Capture the cell that displays the provided text and extract its (X, Y) central coordinate. 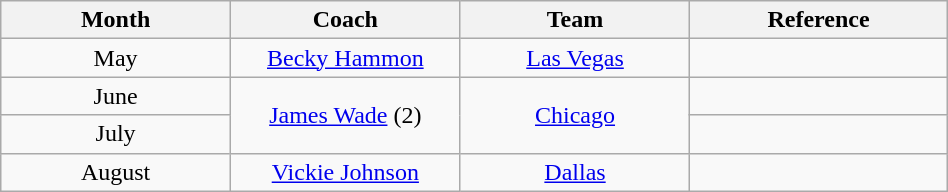
Vickie Johnson (345, 172)
Dallas (575, 172)
James Wade (2) (345, 115)
Team (575, 20)
Coach (345, 20)
June (116, 96)
May (116, 58)
Reference (818, 20)
Las Vegas (575, 58)
August (116, 172)
Month (116, 20)
Becky Hammon (345, 58)
July (116, 134)
Chicago (575, 115)
